Locate the cell with the specified text and output its (x, y) center coordinate. 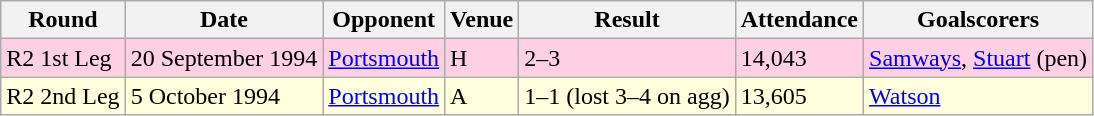
Venue (482, 20)
Round (63, 20)
Date (224, 20)
R2 1st Leg (63, 58)
R2 2nd Leg (63, 96)
13,605 (799, 96)
Result (627, 20)
Watson (978, 96)
Samways, Stuart (pen) (978, 58)
1–1 (lost 3–4 on agg) (627, 96)
A (482, 96)
20 September 1994 (224, 58)
Attendance (799, 20)
5 October 1994 (224, 96)
Opponent (384, 20)
2–3 (627, 58)
H (482, 58)
14,043 (799, 58)
Goalscorers (978, 20)
